Identify which cell holds the provided text, then report its [X, Y] central coordinate. 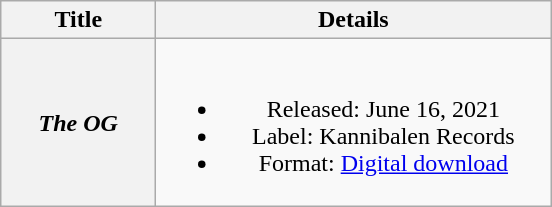
Details [354, 20]
Title [78, 20]
The OG [78, 122]
Released: June 16, 2021Label: Kannibalen RecordsFormat: Digital download [354, 122]
